Return the (x, y) coordinate for the center point of the cell that contains the specified text.  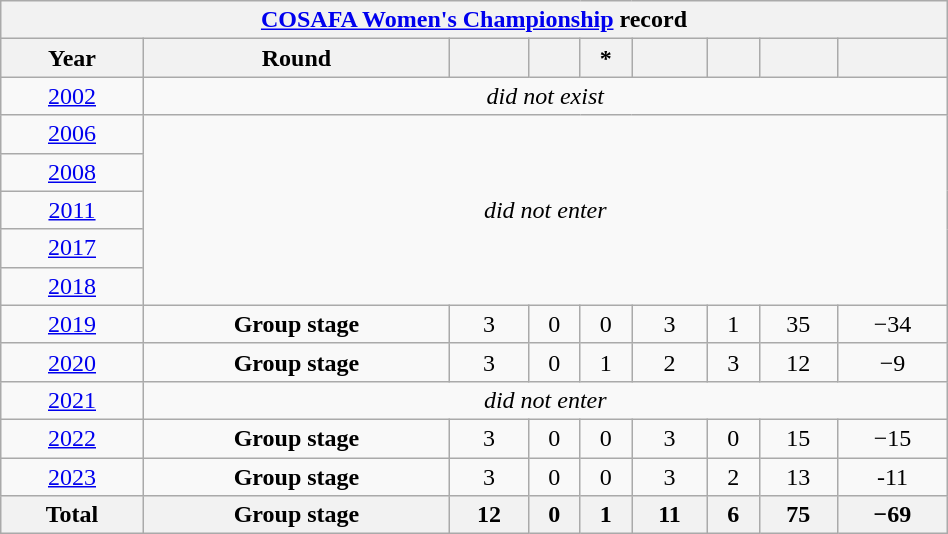
−9 (893, 362)
2021 (72, 400)
2022 (72, 438)
11 (670, 515)
6 (733, 515)
2020 (72, 362)
2008 (72, 172)
15 (798, 438)
−15 (893, 438)
-11 (893, 477)
Round (296, 58)
2011 (72, 210)
2017 (72, 248)
−69 (893, 515)
2023 (72, 477)
2006 (72, 134)
COSAFA Women's Championship record (474, 20)
* (606, 58)
Year (72, 58)
75 (798, 515)
did not exist (545, 96)
2018 (72, 286)
−34 (893, 324)
2002 (72, 96)
Total (72, 515)
35 (798, 324)
2019 (72, 324)
13 (798, 477)
